Return the (X, Y) coordinate for the center point of the cell that contains the specified text.  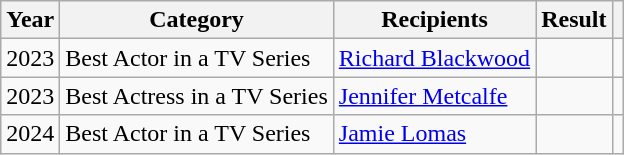
Jamie Lomas (434, 134)
Richard Blackwood (434, 58)
Recipients (434, 20)
Result (574, 20)
Best Actress in a TV Series (196, 96)
Year (30, 20)
Jennifer Metcalfe (434, 96)
Category (196, 20)
2024 (30, 134)
